Search for the cell housing the specified text and yield its [X, Y] center coordinate. 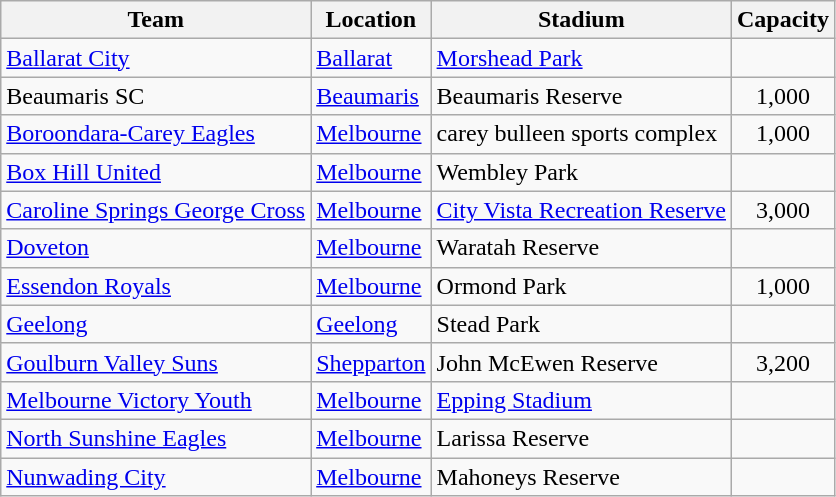
Ballarat City [156, 58]
Doveton [156, 248]
Nunwading City [156, 477]
Morshead Park [581, 58]
Essendon Royals [156, 286]
John McEwen Reserve [581, 362]
City Vista Recreation Reserve [581, 210]
carey bulleen sports complex [581, 134]
Mahoneys Reserve [581, 477]
Team [156, 20]
Epping Stadium [581, 400]
Beaumaris [371, 96]
Melbourne Victory Youth [156, 400]
Waratah Reserve [581, 248]
Location [371, 20]
Larissa Reserve [581, 438]
Caroline Springs George Cross [156, 210]
Stead Park [581, 324]
Beaumaris Reserve [581, 96]
Box Hill United [156, 172]
Ballarat [371, 58]
3,200 [784, 362]
Boroondara-Carey Eagles [156, 134]
Goulburn Valley Suns [156, 362]
North Sunshine Eagles [156, 438]
Stadium [581, 20]
Shepparton [371, 362]
Wembley Park [581, 172]
Ormond Park [581, 286]
Capacity [784, 20]
3,000 [784, 210]
Beaumaris SC [156, 96]
